Search for the cell housing the specified text and yield its (x, y) center coordinate. 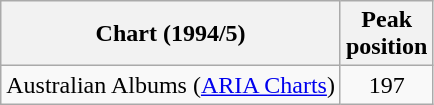
Chart (1994/5) (171, 34)
197 (386, 85)
Australian Albums (ARIA Charts) (171, 85)
Peak position (386, 34)
